Identify which cell holds the provided text, then report its (X, Y) central coordinate. 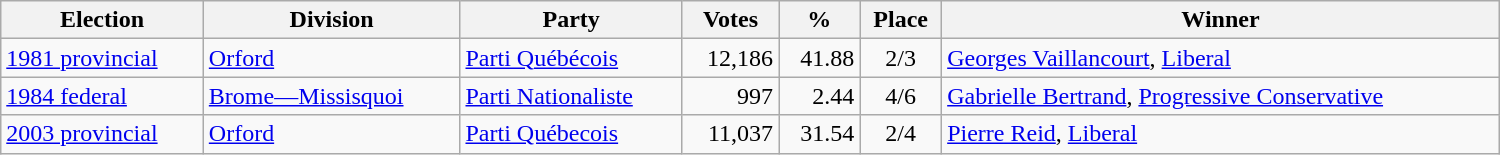
Party (571, 20)
Winner (1221, 20)
2/3 (901, 58)
2003 provincial (102, 134)
1981 provincial (102, 58)
Pierre Reid, Liberal (1221, 134)
Georges Vaillancourt, Liberal (1221, 58)
2/4 (901, 134)
Election (102, 20)
Votes (730, 20)
41.88 (820, 58)
4/6 (901, 96)
1984 federal (102, 96)
11,037 (730, 134)
Gabrielle Bertrand, Progressive Conservative (1221, 96)
Parti Québecois (571, 134)
% (820, 20)
Division (332, 20)
Parti Nationaliste (571, 96)
12,186 (730, 58)
997 (730, 96)
2.44 (820, 96)
31.54 (820, 134)
Brome—Missisquoi (332, 96)
Parti Québécois (571, 58)
Place (901, 20)
